Search for the cell housing the specified text and yield its (x, y) center coordinate. 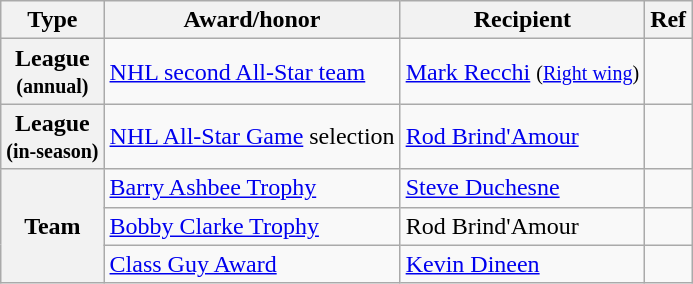
Type (52, 20)
Recipient (522, 20)
League(in-season) (52, 136)
NHL second All-Star team (252, 72)
Class Guy Award (252, 264)
Mark Recchi (Right wing) (522, 72)
Kevin Dineen (522, 264)
Ref (668, 20)
Bobby Clarke Trophy (252, 226)
League(annual) (52, 72)
NHL All-Star Game selection (252, 136)
Award/honor (252, 20)
Steve Duchesne (522, 188)
Barry Ashbee Trophy (252, 188)
Team (52, 226)
